Detect which cell encompasses the target text, then output its [X, Y] center coordinate. 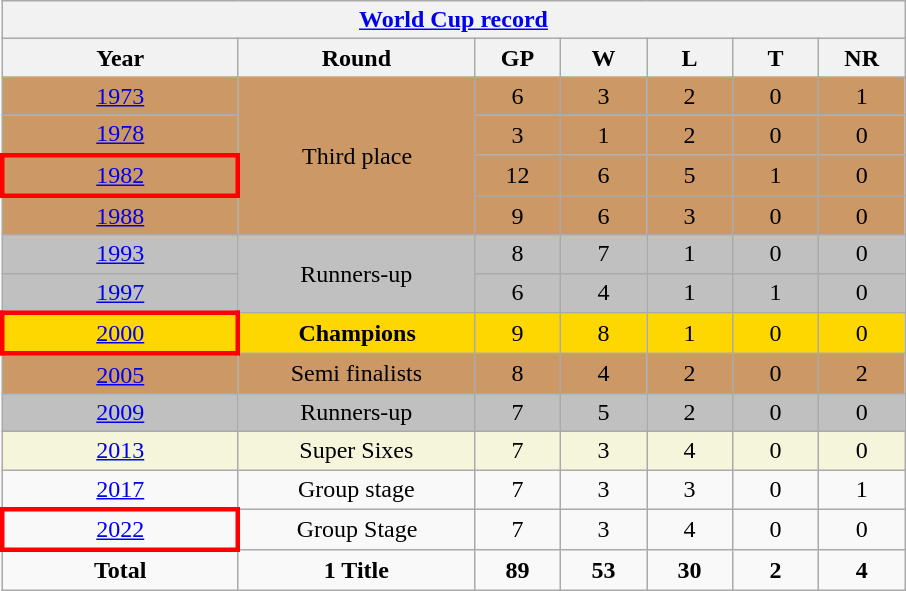
Super Sixes [356, 450]
53 [603, 570]
Group Stage [356, 530]
2005 [120, 374]
1988 [120, 216]
GP [517, 58]
1993 [120, 254]
NR [862, 58]
2000 [120, 334]
12 [517, 174]
2022 [120, 530]
2017 [120, 490]
World Cup record [453, 20]
L [689, 58]
W [603, 58]
1997 [120, 293]
Year [120, 58]
1973 [120, 96]
1978 [120, 135]
Semi finalists [356, 374]
30 [689, 570]
T [776, 58]
Champions [356, 334]
89 [517, 570]
Third place [356, 156]
1 Title [356, 570]
2009 [120, 412]
Total [120, 570]
2013 [120, 450]
Round [356, 58]
Group stage [356, 490]
1982 [120, 174]
